From the cell containing the given text, extract its center point as (x, y) coordinate. 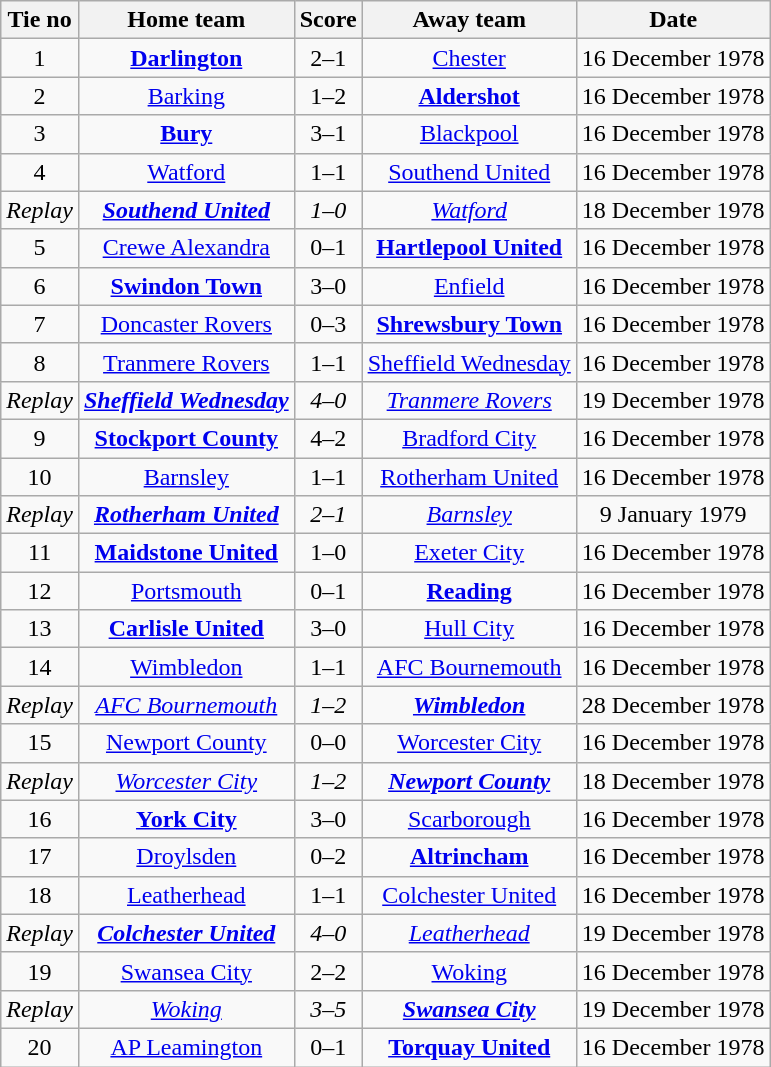
3–1 (328, 134)
10 (40, 477)
20 (40, 1047)
14 (40, 667)
3 (40, 134)
Crewe Alexandra (186, 248)
Droylsden (186, 857)
Maidstone United (186, 553)
17 (40, 857)
Swindon Town (186, 286)
Enfield (469, 286)
15 (40, 743)
9 (40, 438)
9 January 1979 (673, 515)
Aldershot (469, 96)
7 (40, 324)
Score (328, 20)
Portsmouth (186, 591)
Reading (469, 591)
19 (40, 971)
Doncaster Rovers (186, 324)
3–5 (328, 1009)
Blackpool (469, 134)
0–3 (328, 324)
1 (40, 58)
Exeter City (469, 553)
2 (40, 96)
Home team (186, 20)
Bury (186, 134)
5 (40, 248)
0–0 (328, 743)
York City (186, 819)
18 (40, 895)
Altrincham (469, 857)
Chester (469, 58)
Date (673, 20)
Darlington (186, 58)
Torquay United (469, 1047)
0–2 (328, 857)
Carlisle United (186, 629)
Hartlepool United (469, 248)
Bradford City (469, 438)
12 (40, 591)
11 (40, 553)
16 (40, 819)
AP Leamington (186, 1047)
4–2 (328, 438)
2–2 (328, 971)
28 December 1978 (673, 705)
8 (40, 362)
6 (40, 286)
Stockport County (186, 438)
13 (40, 629)
Barking (186, 96)
4 (40, 172)
Shrewsbury Town (469, 324)
Away team (469, 20)
Tie no (40, 20)
Scarborough (469, 819)
Hull City (469, 629)
